Identify which cell holds the provided text, then report its [X, Y] central coordinate. 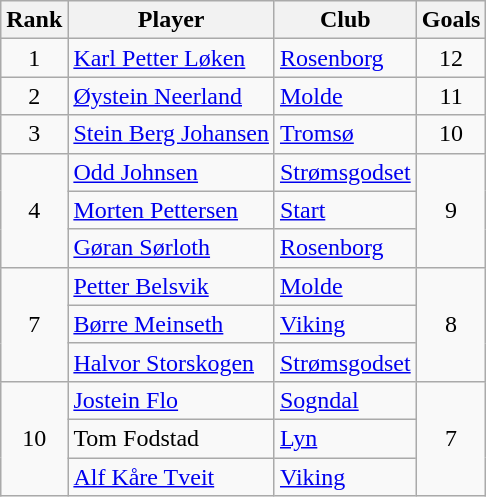
Karl Petter Løken [172, 58]
Tom Fodstad [172, 438]
Odd Johnsen [172, 172]
8 [451, 324]
Alf Kåre Tveit [172, 477]
11 [451, 96]
Start [345, 210]
2 [34, 96]
Stein Berg Johansen [172, 134]
Lyn [345, 438]
Petter Belsvik [172, 286]
Børre Meinseth [172, 324]
Tromsø [345, 134]
3 [34, 134]
Morten Pettersen [172, 210]
9 [451, 210]
12 [451, 58]
4 [34, 210]
Player [172, 20]
Jostein Flo [172, 400]
Goals [451, 20]
Rank [34, 20]
Gøran Sørloth [172, 248]
1 [34, 58]
Halvor Storskogen [172, 362]
Club [345, 20]
Øystein Neerland [172, 96]
Sogndal [345, 400]
